Return the [X, Y] coordinate for the center point of the cell that contains the specified text.  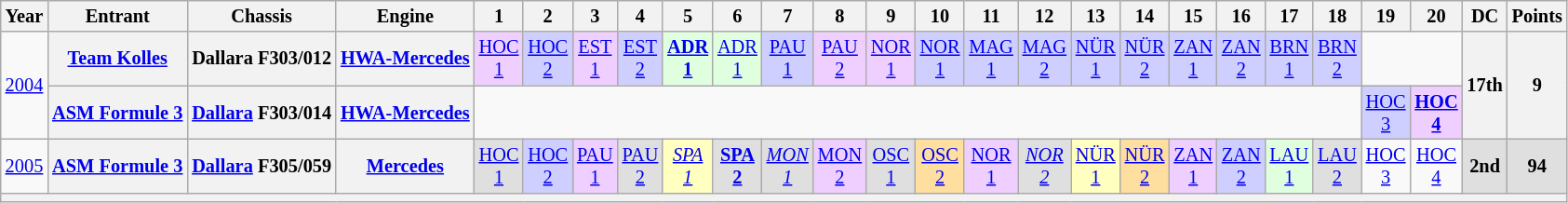
6 [737, 16]
10 [940, 16]
2nd [1485, 166]
14 [1145, 16]
Dallara F305/059 [261, 166]
MON2 [839, 166]
19 [1387, 16]
Engine [406, 16]
SPA2 [737, 166]
11 [990, 16]
BRN1 [1290, 59]
5 [688, 16]
17 [1290, 16]
17th [1485, 86]
Chassis [261, 16]
13 [1096, 16]
Mercedes [406, 166]
4 [640, 16]
Dallara F303/014 [261, 113]
Dallara F303/012 [261, 59]
MAG2 [1044, 59]
7 [787, 16]
LAU2 [1337, 166]
94 [1537, 166]
2004 [24, 86]
12 [1044, 16]
DC [1485, 16]
OSC1 [891, 166]
NOR2 [1044, 166]
BRN2 [1337, 59]
Entrant [117, 16]
MAG1 [990, 59]
3 [596, 16]
2005 [24, 166]
8 [839, 16]
16 [1241, 16]
OSC2 [940, 166]
LAU1 [1290, 166]
SPA1 [688, 166]
18 [1337, 16]
15 [1193, 16]
EST2 [640, 59]
Year [24, 16]
1 [499, 16]
EST1 [596, 59]
MON1 [787, 166]
Points [1537, 16]
2 [547, 16]
Team Kolles [117, 59]
20 [1436, 16]
